Output the (x, y) coordinate of the center of the cell containing the given text.  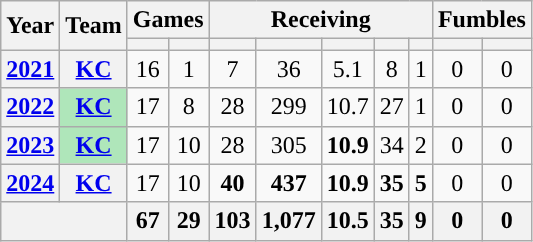
2022 (30, 107)
Games (168, 20)
16 (148, 69)
Receiving (320, 20)
2023 (30, 145)
9 (420, 221)
437 (288, 183)
Year (30, 26)
36 (288, 69)
5.1 (348, 69)
2 (420, 145)
34 (392, 145)
103 (232, 221)
29 (188, 221)
67 (148, 221)
7 (232, 69)
10.5 (348, 221)
299 (288, 107)
305 (288, 145)
10.7 (348, 107)
5 (420, 183)
1,077 (288, 221)
2021 (30, 69)
2024 (30, 183)
Team (94, 26)
27 (392, 107)
Fumbles (482, 20)
40 (232, 183)
